Return [x, y] of the center of cell containing provided text 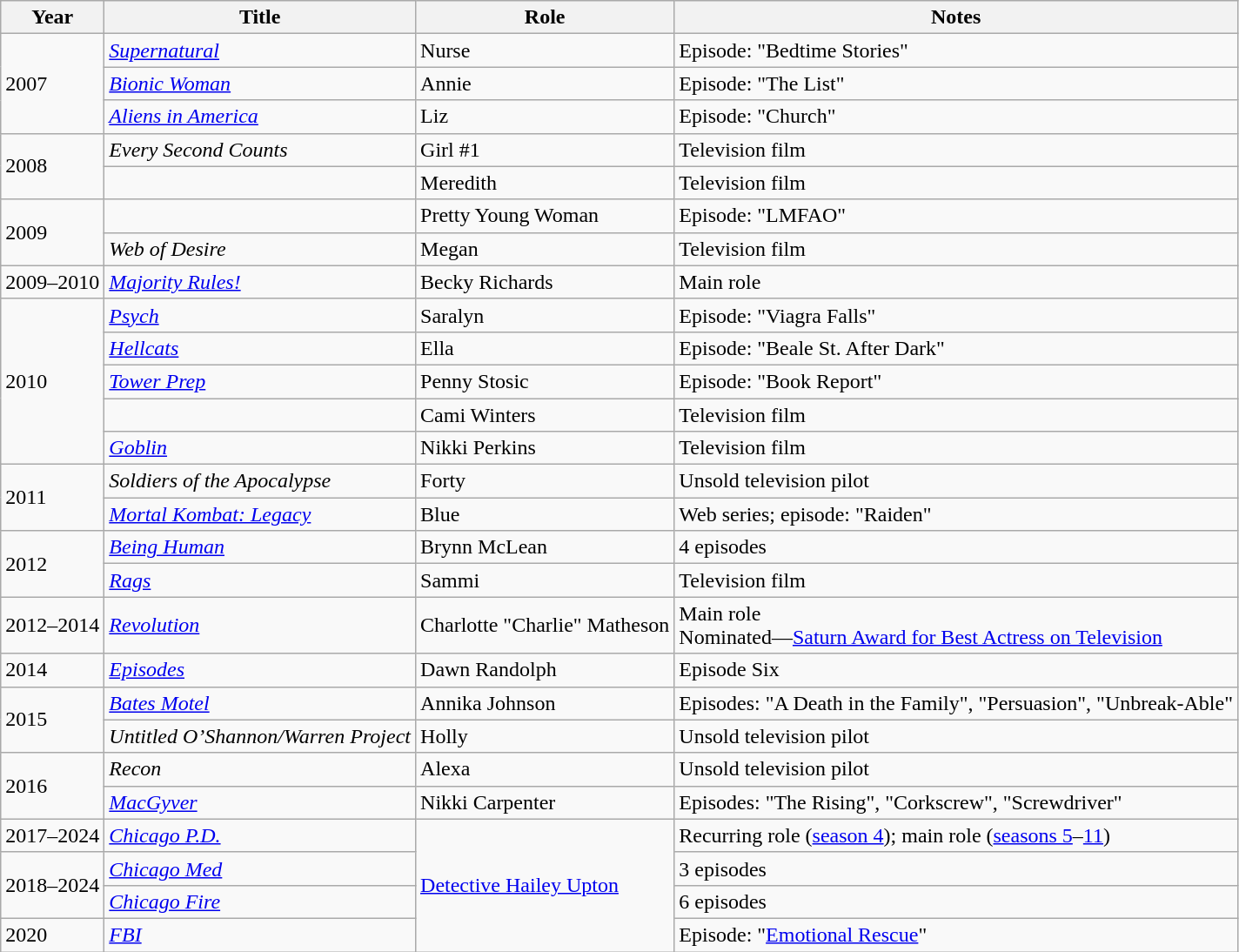
2015 [52, 720]
Annika Johnson [545, 703]
Supernatural [260, 50]
Nurse [545, 50]
Episode Six [956, 670]
Episodes: "The Rising", "Corkscrew", "Screwdriver" [956, 802]
Tower Prep [260, 381]
Role [545, 17]
Pretty Young Woman [545, 216]
Aliens in America [260, 117]
Episode: "Viagra Falls" [956, 315]
Being Human [260, 547]
Notes [956, 17]
FBI [260, 935]
2018–2024 [52, 885]
Blue [545, 514]
Annie [545, 84]
Penny Stosic [545, 381]
Meredith [545, 183]
Year [52, 17]
2010 [52, 381]
Ella [545, 348]
Episode: "Church" [956, 117]
Episodes [260, 670]
Revolution [260, 625]
Cami Winters [545, 415]
Soldiers of the Apocalypse [260, 481]
2011 [52, 498]
Detective Hailey Upton [545, 885]
Alexa [545, 769]
Chicago Fire [260, 902]
Web of Desire [260, 249]
Chicago Med [260, 868]
6 episodes [956, 902]
Episode: "Emotional Rescue" [956, 935]
Psych [260, 315]
Nikki Carpenter [545, 802]
Title [260, 17]
Liz [545, 117]
Majority Rules! [260, 282]
2009 [52, 232]
Brynn McLean [545, 547]
Every Second Counts [260, 150]
Rags [260, 580]
2009–2010 [52, 282]
Girl #1 [545, 150]
Mortal Kombat: Legacy [260, 514]
Episode: "LMFAO" [956, 216]
Holly [545, 736]
3 episodes [956, 868]
Episode: "Bedtime Stories" [956, 50]
Untitled O’Shannon/Warren Project [260, 736]
2007 [52, 84]
2012 [52, 564]
Episode: "Beale St. After Dark" [956, 348]
4 episodes [956, 547]
Episodes: "A Death in the Family", "Persuasion", "Unbreak-Able" [956, 703]
Episode: "The List" [956, 84]
2012–2014 [52, 625]
Forty [545, 481]
Goblin [260, 448]
Nikki Perkins [545, 448]
Episode: "Book Report" [956, 381]
Main role [956, 282]
MacGyver [260, 802]
Megan [545, 249]
Recon [260, 769]
2020 [52, 935]
2017–2024 [52, 835]
Main roleNominated—Saturn Award for Best Actress on Television [956, 625]
Chicago P.D. [260, 835]
2008 [52, 166]
Web series; episode: "Raiden" [956, 514]
Sammi [545, 580]
Charlotte "Charlie" Matheson [545, 625]
2014 [52, 670]
Dawn Randolph [545, 670]
Bionic Woman [260, 84]
Hellcats [260, 348]
Bates Motel [260, 703]
Saralyn [545, 315]
Recurring role (season 4); main role (seasons 5–11) [956, 835]
Becky Richards [545, 282]
2016 [52, 786]
